Extract the (X, Y) coordinate from the center of the cell holding the provided text.  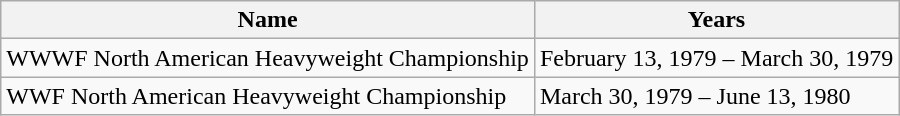
Years (716, 20)
Name (268, 20)
WWWF North American Heavyweight Championship (268, 58)
March 30, 1979 – June 13, 1980 (716, 96)
February 13, 1979 – March 30, 1979 (716, 58)
WWF North American Heavyweight Championship (268, 96)
